Pinpoint the cell where the given text exists, returning its (X, Y) midpoint coordinate. 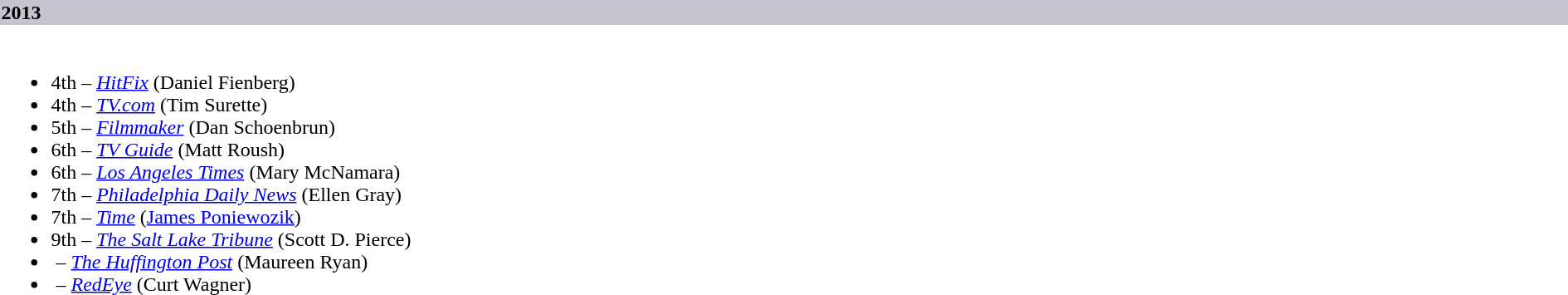
2013 (784, 12)
